Return (X, Y) of the center of cell containing provided text 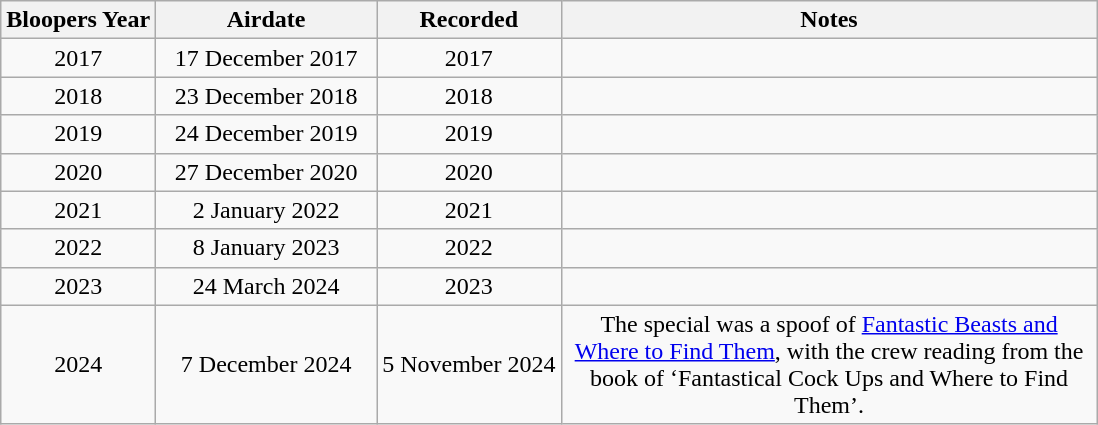
Recorded (469, 20)
7 December 2024 (266, 364)
24 December 2019 (266, 134)
5 November 2024 (469, 364)
24 March 2024 (266, 286)
8 January 2023 (266, 248)
Airdate (266, 20)
17 December 2017 (266, 58)
27 December 2020 (266, 172)
2 January 2022 (266, 210)
2024 (78, 364)
Bloopers Year (78, 20)
23 December 2018 (266, 96)
Notes (829, 20)
